Return the [x, y] coordinate for the center point of the cell that contains the specified text.  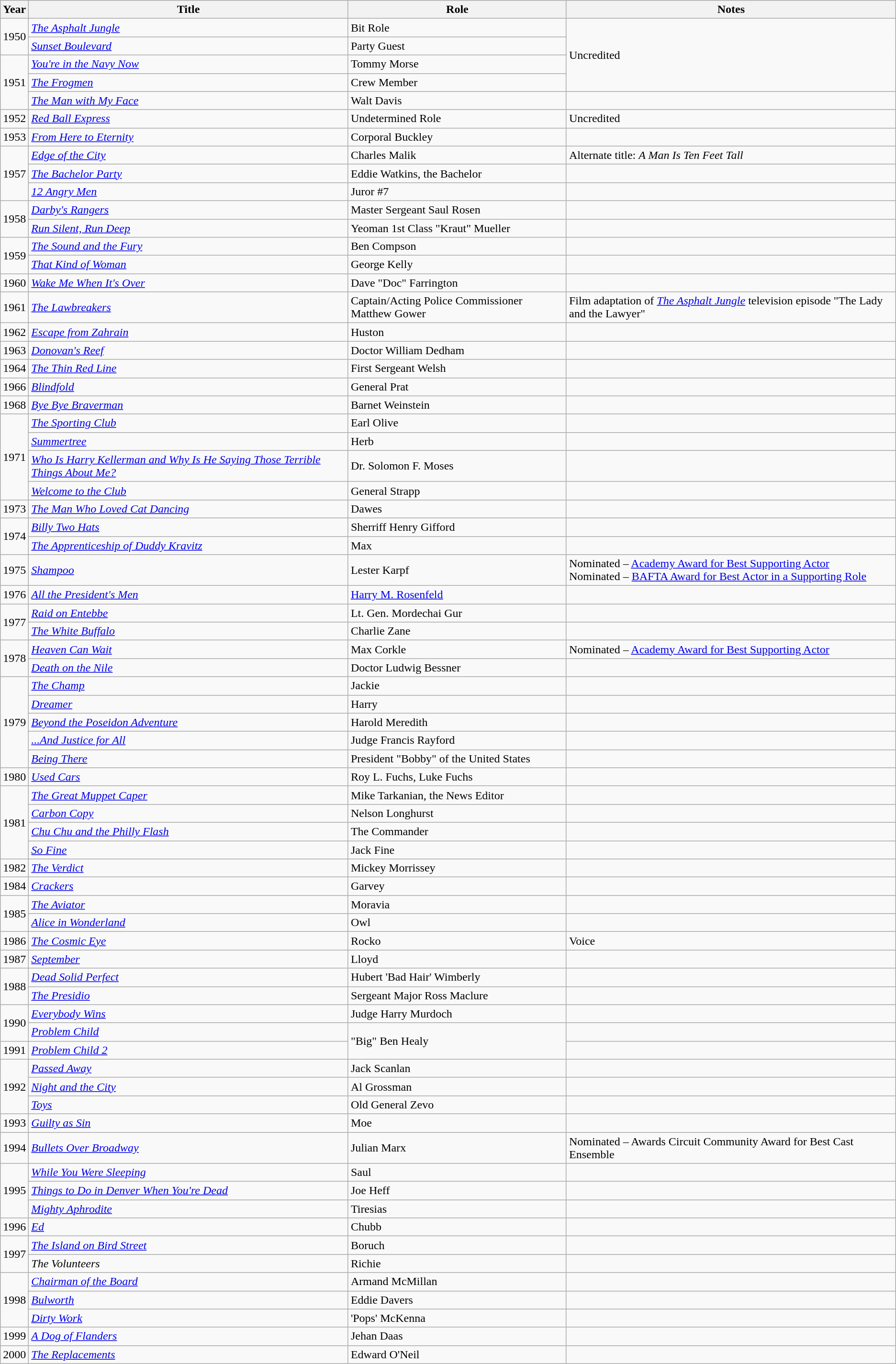
Hubert 'Bad Hair' Wimberly [457, 977]
Moravia [457, 905]
Beyond the Poseidon Adventure [189, 722]
1951 [14, 82]
Wake Me When It's Over [189, 283]
Things to Do in Denver When You're Dead [189, 1191]
1977 [14, 622]
1959 [14, 256]
1980 [14, 777]
Heaven Can Wait [189, 649]
1953 [14, 137]
President "Bobby" of the United States [457, 759]
Charlie Zane [457, 631]
Run Silent, Run Deep [189, 228]
Welcome to the Club [189, 491]
Jehan Daas [457, 1336]
Bye Bye Braverman [189, 405]
Richie [457, 1263]
Red Ball Express [189, 119]
The Sound and the Fury [189, 246]
1990 [14, 1023]
1961 [14, 307]
Everybody Wins [189, 1014]
Being There [189, 759]
The White Buffalo [189, 631]
Chu Chu and the Philly Flash [189, 831]
Joe Heff [457, 1191]
General Strapp [457, 491]
Bulworth [189, 1300]
Dead Solid Perfect [189, 977]
Undetermined Role [457, 119]
Armand McMillan [457, 1282]
Mighty Aphrodite [189, 1209]
Barnet Weinstein [457, 405]
Owl [457, 923]
Party Guest [457, 46]
1998 [14, 1300]
Nominated – Academy Award for Best Supporting Actor Nominated – BAFTA Award for Best Actor in a Supporting Role [731, 570]
2000 [14, 1354]
Al Grossman [457, 1086]
That Kind of Woman [189, 265]
Passed Away [189, 1068]
1968 [14, 405]
Mickey Morrissey [457, 868]
Chairman of the Board [189, 1282]
1995 [14, 1191]
Toys [189, 1105]
Corporal Buckley [457, 137]
Master Sergeant Saul Rosen [457, 210]
Max [457, 545]
1982 [14, 868]
1985 [14, 914]
1997 [14, 1254]
The Island on Bird Street [189, 1245]
1994 [14, 1148]
1963 [14, 350]
Doctor William Dedham [457, 350]
Voice [731, 941]
Jack Scanlan [457, 1068]
Notes [731, 10]
Nelson Longhurst [457, 813]
Alternate title: A Man Is Ten Feet Tall [731, 155]
A Dog of Flanders [189, 1336]
1973 [14, 509]
The Thin Red Line [189, 369]
The Great Muppet Caper [189, 795]
The Frogmen [189, 82]
1957 [14, 173]
1978 [14, 659]
The Replacements [189, 1354]
1962 [14, 332]
Raid on Entebbe [189, 613]
The Champ [189, 686]
The Verdict [189, 868]
Bullets Over Broadway [189, 1148]
Ben Compson [457, 246]
Old General Zevo [457, 1105]
You're in the Navy Now [189, 64]
1966 [14, 387]
All the President's Men [189, 595]
Carbon Copy [189, 813]
1975 [14, 570]
1987 [14, 959]
Dirty Work [189, 1318]
Crew Member [457, 82]
From Here to Eternity [189, 137]
So Fine [189, 850]
Sergeant Major Ross Maclure [457, 995]
1999 [14, 1336]
"Big" Ben Healy [457, 1041]
Harry M. Rosenfeld [457, 595]
'Pops' McKenna [457, 1318]
1964 [14, 369]
Film adaptation of The Asphalt Jungle television episode "The Lady and the Lawyer" [731, 307]
12 Angry Men [189, 191]
1974 [14, 536]
Jack Fine [457, 850]
Darby's Rangers [189, 210]
Mike Tarkanian, the News Editor [457, 795]
Problem Child [189, 1032]
Edward O'Neil [457, 1354]
1979 [14, 722]
Sunset Boulevard [189, 46]
Chubb [457, 1227]
1991 [14, 1050]
Tiresias [457, 1209]
Blindfold [189, 387]
The Lawbreakers [189, 307]
Alice in Wonderland [189, 923]
1981 [14, 822]
Huston [457, 332]
Harry [457, 704]
1950 [14, 37]
Title [189, 10]
Jackie [457, 686]
Ed [189, 1227]
Summertree [189, 441]
1952 [14, 119]
1960 [14, 283]
1984 [14, 886]
The Apprenticeship of Duddy Kravitz [189, 545]
...And Justice for All [189, 740]
Dawes [457, 509]
Dreamer [189, 704]
Nominated – Academy Award for Best Supporting Actor [731, 649]
Escape from Zahrain [189, 332]
General Prat [457, 387]
Who Is Harry Kellerman and Why Is He Saying Those Terrible Things About Me? [189, 466]
Shampoo [189, 570]
1992 [14, 1086]
Lester Karpf [457, 570]
While You Were Sleeping [189, 1173]
Problem Child 2 [189, 1050]
Death on the Nile [189, 668]
Max Corkle [457, 649]
The Sporting Club [189, 423]
Saul [457, 1173]
Dr. Solomon F. Moses [457, 466]
Julian Marx [457, 1148]
Judge Francis Rayford [457, 740]
Lt. Gen. Mordechai Gur [457, 613]
Year [14, 10]
Juror #7 [457, 191]
Used Cars [189, 777]
Nominated – Awards Circuit Community Award for Best Cast Ensemble [731, 1148]
First Sergeant Welsh [457, 369]
Donovan's Reef [189, 350]
The Volunteers [189, 1263]
Bit Role [457, 28]
The Asphalt Jungle [189, 28]
The Presidio [189, 995]
Guilty as Sin [189, 1123]
Crackers [189, 886]
Doctor Ludwig Bessner [457, 668]
Sherriff Henry Gifford [457, 527]
1996 [14, 1227]
The Man with My Face [189, 101]
Billy Two Hats [189, 527]
Harold Meredith [457, 722]
Charles Malik [457, 155]
The Man Who Loved Cat Dancing [189, 509]
Judge Harry Murdoch [457, 1014]
The Commander [457, 831]
Lloyd [457, 959]
Roy L. Fuchs, Luke Fuchs [457, 777]
1986 [14, 941]
Moe [457, 1123]
Earl Olive [457, 423]
George Kelly [457, 265]
Rocko [457, 941]
Walt Davis [457, 101]
The Cosmic Eye [189, 941]
Eddie Davers [457, 1300]
Yeoman 1st Class "Kraut" Mueller [457, 228]
Tommy Morse [457, 64]
Night and the City [189, 1086]
Captain/Acting Police Commissioner Matthew Gower [457, 307]
1988 [14, 986]
The Aviator [189, 905]
1958 [14, 219]
Herb [457, 441]
1971 [14, 457]
Edge of the City [189, 155]
Garvey [457, 886]
The Bachelor Party [189, 173]
1976 [14, 595]
1993 [14, 1123]
Role [457, 10]
Boruch [457, 1245]
Eddie Watkins, the Bachelor [457, 173]
Dave "Doc" Farrington [457, 283]
September [189, 959]
